Output the (x, y) coordinate of the center of the cell containing the given text.  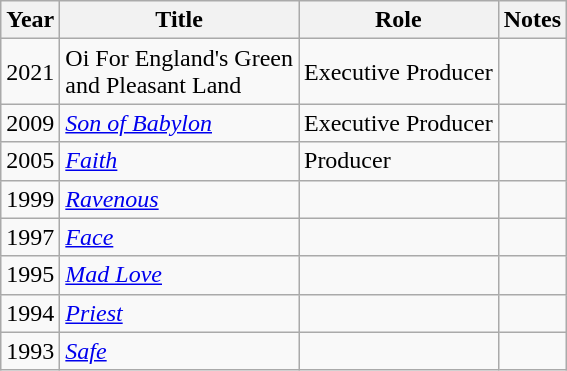
Priest (180, 313)
1999 (30, 199)
Producer (398, 161)
2005 (30, 161)
Oi For England's Greenand Pleasant Land (180, 72)
Year (30, 20)
2021 (30, 72)
Title (180, 20)
Faith (180, 161)
2009 (30, 123)
Role (398, 20)
1995 (30, 275)
Safe (180, 351)
Mad Love (180, 275)
1994 (30, 313)
Son of Babylon (180, 123)
Ravenous (180, 199)
Face (180, 237)
1993 (30, 351)
Notes (532, 20)
1997 (30, 237)
